Extract the [x, y] coordinate from the center of the cell holding the provided text.  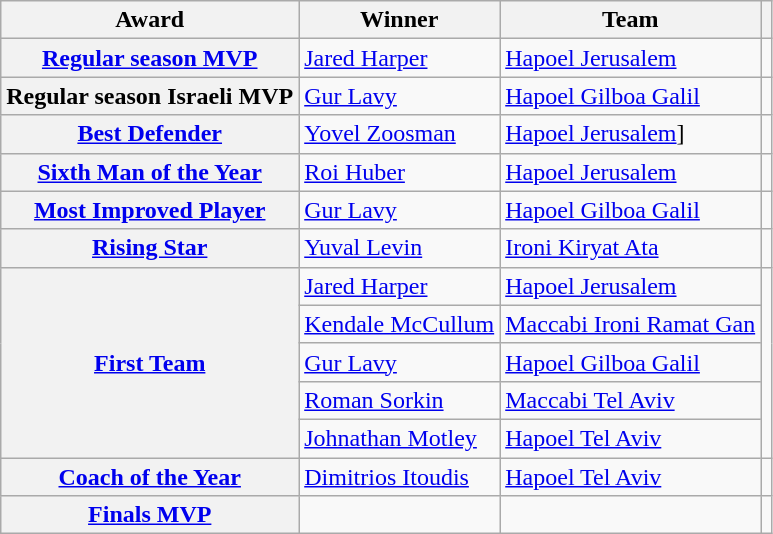
Winner [400, 20]
Finals MVP [150, 515]
Roi Huber [400, 172]
Yuval Levin [400, 248]
Regular season MVP [150, 58]
Maccabi Ironi Ramat Gan [630, 324]
Team [630, 20]
Yovel Zoosman [400, 134]
Hapoel Jerusalem] [630, 134]
First Team [150, 362]
Best Defender [150, 134]
Maccabi Tel Aviv [630, 400]
Ironi Kiryat Ata [630, 248]
Johnathan Motley [400, 438]
Kendale McCullum [400, 324]
Roman Sorkin [400, 400]
Most Improved Player [150, 210]
Regular season Israeli MVP [150, 96]
Sixth Man of the Year [150, 172]
Rising Star [150, 248]
Dimitrios Itoudis [400, 477]
Coach of the Year [150, 477]
Award [150, 20]
